Scan for the cell matching the given text and deliver its [x, y] coordinate at center. 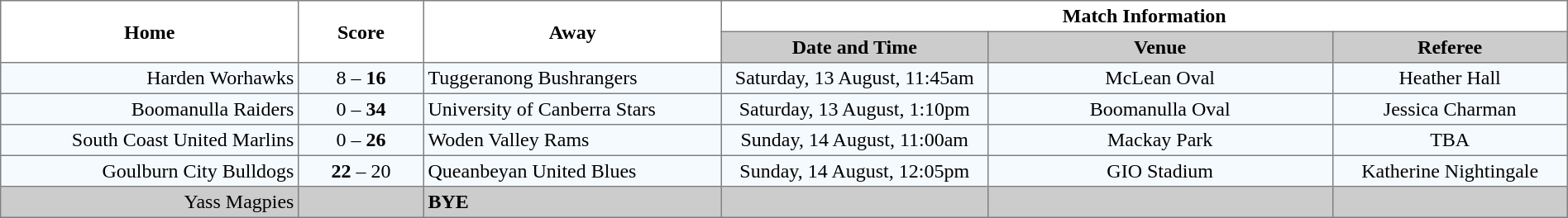
South Coast United Marlins [150, 140]
Saturday, 13 August, 11:45am [854, 78]
Venue [1159, 47]
Match Information [1145, 17]
Yass Magpies [150, 202]
McLean Oval [1159, 78]
8 – 16 [361, 78]
0 – 26 [361, 140]
BYE [572, 202]
Harden Worhawks [150, 78]
Score [361, 31]
Boomanulla Raiders [150, 109]
Referee [1450, 47]
Mackay Park [1159, 140]
Sunday, 14 August, 12:05pm [854, 171]
Boomanulla Oval [1159, 109]
Queanbeyan United Blues [572, 171]
22 – 20 [361, 171]
TBA [1450, 140]
Woden Valley Rams [572, 140]
Katherine Nightingale [1450, 171]
GIO Stadium [1159, 171]
Date and Time [854, 47]
Goulburn City Bulldogs [150, 171]
Saturday, 13 August, 1:10pm [854, 109]
Home [150, 31]
0 – 34 [361, 109]
University of Canberra Stars [572, 109]
Tuggeranong Bushrangers [572, 78]
Away [572, 31]
Heather Hall [1450, 78]
Jessica Charman [1450, 109]
Sunday, 14 August, 11:00am [854, 140]
